Locate the cell with the specified text and output its [X, Y] center coordinate. 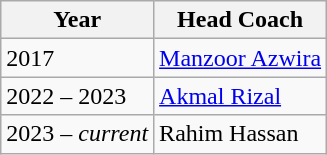
Year [78, 20]
Rahim Hassan [240, 134]
Manzoor Azwira [240, 58]
2017 [78, 58]
2023 – current [78, 134]
Head Coach [240, 20]
Akmal Rizal [240, 96]
2022 – 2023 [78, 96]
